Detect which cell encompasses the target text, then output its (X, Y) center coordinate. 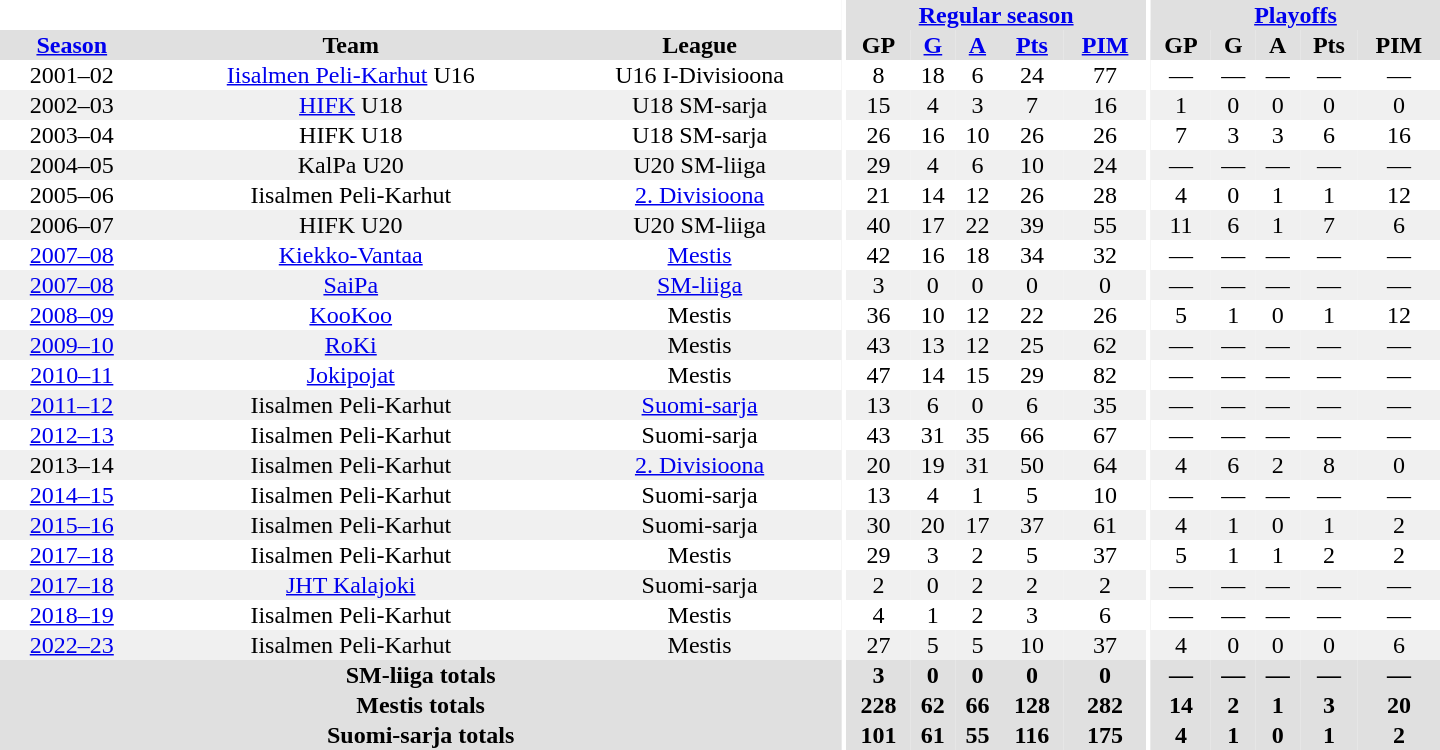
Iisalmen Peli-Karhut U16 (351, 75)
2015–16 (72, 525)
KooKoo (351, 315)
39 (1032, 225)
34 (1032, 255)
27 (878, 645)
25 (1032, 345)
Mestis totals (420, 705)
30 (878, 525)
42 (878, 255)
RoKi (351, 345)
28 (1105, 195)
128 (1032, 705)
101 (878, 735)
175 (1105, 735)
50 (1032, 465)
2001–02 (72, 75)
2018–19 (72, 615)
2010–11 (72, 375)
Regular season (996, 15)
2008–09 (72, 315)
2004–05 (72, 165)
21 (878, 195)
2003–04 (72, 135)
SaiPa (351, 285)
116 (1032, 735)
228 (878, 705)
Season (72, 45)
67 (1105, 435)
19 (934, 465)
Playoffs (1296, 15)
282 (1105, 705)
64 (1105, 465)
Kiekko-Vantaa (351, 255)
2009–10 (72, 345)
2006–07 (72, 225)
Suomi-sarja totals (420, 735)
HIFK U20 (351, 225)
2014–15 (72, 495)
36 (878, 315)
2002–03 (72, 105)
2011–12 (72, 405)
U16 I-Divisioona (700, 75)
77 (1105, 75)
League (700, 45)
KalPa U20 (351, 165)
40 (878, 225)
2005–06 (72, 195)
JHT Kalajoki (351, 585)
SM-liiga totals (420, 675)
11 (1181, 225)
Team (351, 45)
2013–14 (72, 465)
32 (1105, 255)
SM-liiga (700, 285)
Jokipojat (351, 375)
2012–13 (72, 435)
47 (878, 375)
2022–23 (72, 645)
82 (1105, 375)
